Search for the cell housing the specified text and yield its [x, y] center coordinate. 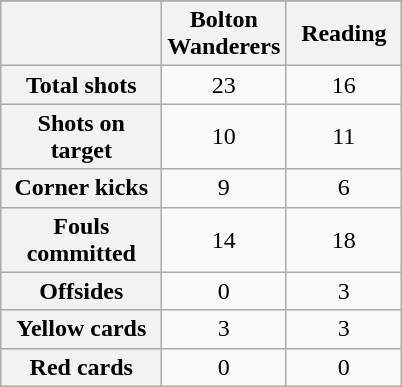
Bolton Wanderers [224, 34]
6 [344, 188]
Offsides [82, 291]
9 [224, 188]
14 [224, 240]
16 [344, 85]
23 [224, 85]
Red cards [82, 367]
Yellow cards [82, 329]
10 [224, 136]
Reading [344, 34]
Corner kicks [82, 188]
Fouls committed [82, 240]
Shots on target [82, 136]
18 [344, 240]
11 [344, 136]
Total shots [82, 85]
